Capture the cell that displays the provided text and extract its (X, Y) central coordinate. 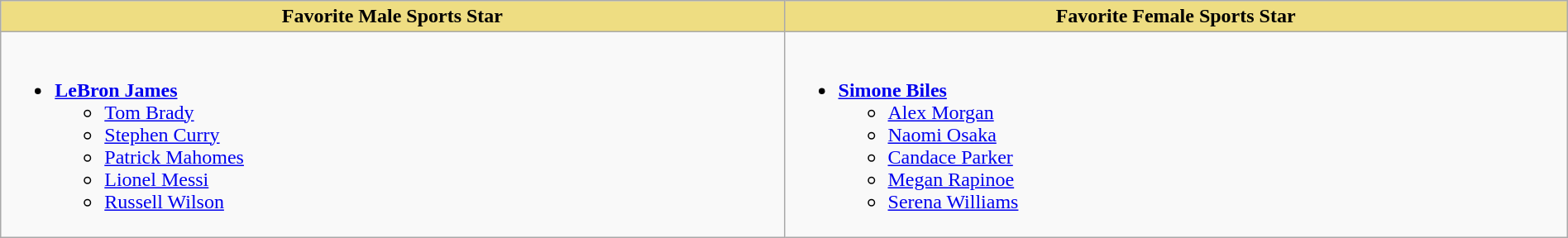
Simone BilesAlex MorganNaomi OsakaCandace ParkerMegan RapinoeSerena Williams (1176, 135)
LeBron JamesTom BradyStephen CurryPatrick MahomesLionel MessiRussell Wilson (392, 135)
Favorite Male Sports Star (392, 17)
Favorite Female Sports Star (1176, 17)
